Return [x, y] of the center of cell containing provided text 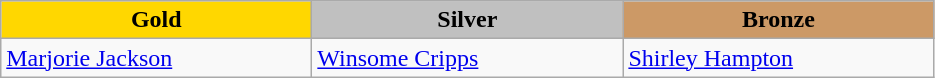
Marjorie Jackson [156, 58]
Gold [156, 20]
Silver [468, 20]
Winsome Cripps [468, 58]
Shirley Hampton [778, 58]
Bronze [778, 20]
